For the text-containing cell, return its midpoint in (x, y) coordinate format. 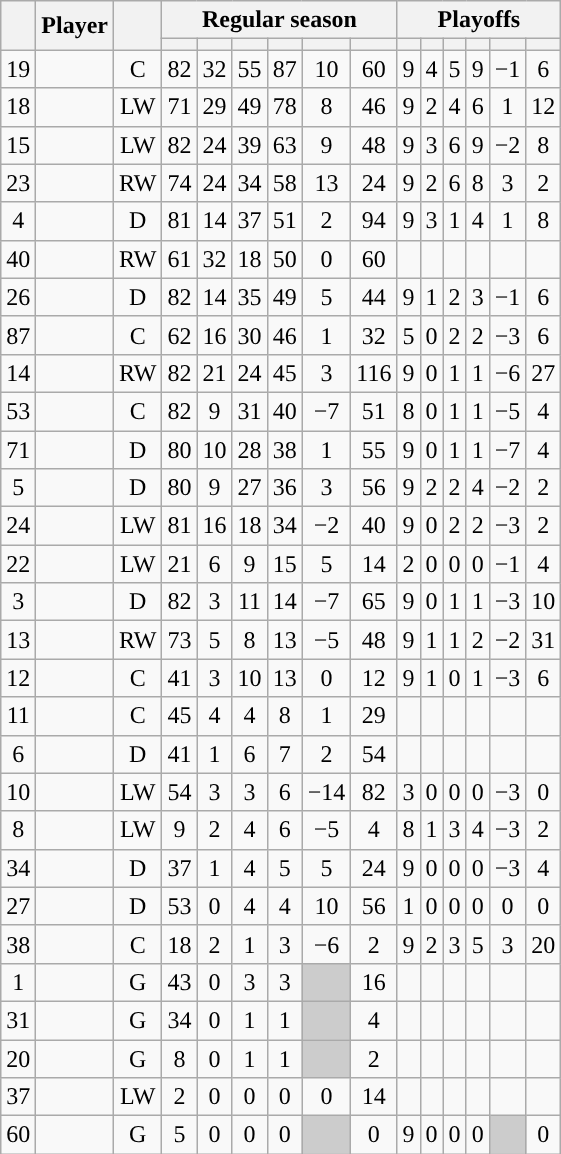
Playoffs (479, 20)
62 (180, 335)
36 (284, 488)
78 (284, 107)
28 (250, 449)
50 (284, 259)
35 (250, 297)
43 (180, 982)
7 (284, 754)
74 (180, 183)
94 (374, 221)
23 (18, 183)
Regular season (280, 20)
63 (284, 145)
116 (374, 373)
26 (18, 297)
22 (18, 564)
61 (180, 259)
44 (374, 297)
58 (284, 183)
19 (18, 69)
39 (250, 145)
73 (180, 640)
30 (250, 335)
65 (374, 602)
−14 (326, 792)
Player (75, 26)
